Identify which cell holds the provided text, then report its [x, y] central coordinate. 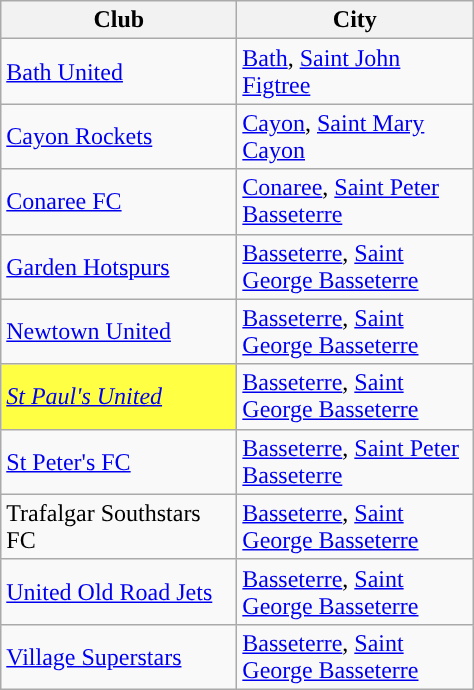
St Peter's FC [119, 462]
Cayon Rockets [119, 136]
United Old Road Jets [119, 592]
Conaree FC [119, 202]
Bath United [119, 72]
City [355, 20]
Garden Hotspurs [119, 266]
Bath, Saint John Figtree [355, 72]
Club [119, 20]
Conaree, Saint Peter Basseterre [355, 202]
Basseterre, Saint Peter Basseterre [355, 462]
St Paul's United [119, 396]
Cayon, Saint Mary Cayon [355, 136]
Village Superstars [119, 656]
Trafalgar Southstars FC [119, 526]
Newtown United [119, 332]
